Capture the cell that displays the provided text and extract its (X, Y) central coordinate. 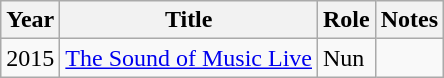
The Sound of Music Live (189, 58)
Year (30, 20)
Notes (409, 20)
Nun (347, 58)
2015 (30, 58)
Title (189, 20)
Role (347, 20)
